Determine the [x, y] coordinate at the center of the cell enclosing the given text.  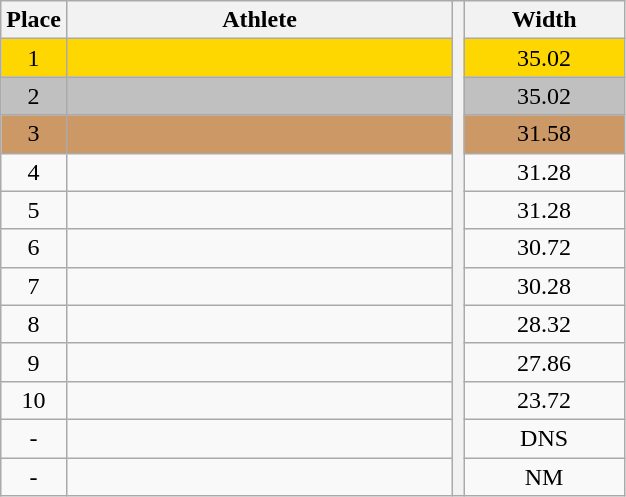
Width [544, 20]
3 [34, 134]
NM [544, 477]
DNS [544, 438]
10 [34, 400]
31.58 [544, 134]
6 [34, 248]
Athlete [259, 20]
7 [34, 286]
5 [34, 210]
30.28 [544, 286]
27.86 [544, 362]
4 [34, 172]
Place [34, 20]
30.72 [544, 248]
1 [34, 58]
28.32 [544, 324]
23.72 [544, 400]
9 [34, 362]
2 [34, 96]
8 [34, 324]
